Pinpoint the cell where the given text exists, returning its (X, Y) midpoint coordinate. 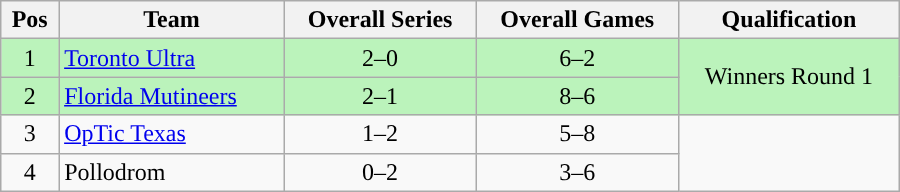
Pollodrom (172, 172)
Toronto Ultra (172, 58)
2–0 (380, 58)
3–6 (578, 172)
2 (30, 96)
Team (172, 20)
Qualification (790, 20)
Overall Games (578, 20)
Florida Mutineers (172, 96)
Overall Series (380, 20)
Pos (30, 20)
0–2 (380, 172)
4 (30, 172)
1 (30, 58)
5–8 (578, 134)
1–2 (380, 134)
8–6 (578, 96)
OpTic Texas (172, 134)
Winners Round 1 (790, 77)
2–1 (380, 96)
3 (30, 134)
6–2 (578, 58)
